Determine the [x, y] coordinate at the center of the cell enclosing the given text.  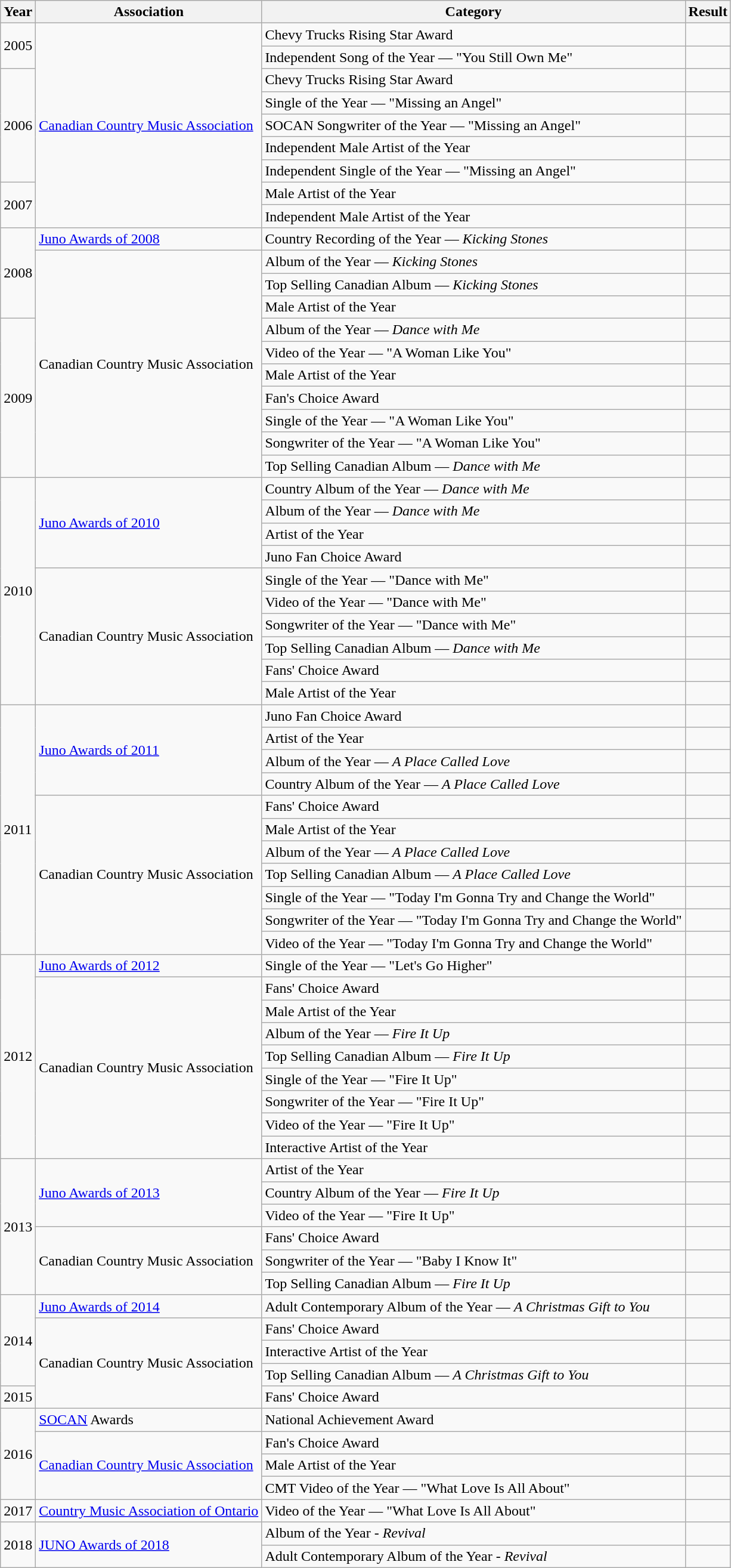
Juno Awards of 2011 [149, 750]
Top Selling Canadian Album — A Place Called Love [473, 875]
Country Music Association of Ontario [149, 1511]
CMT Video of the Year — "What Love Is All About" [473, 1488]
Adult Contemporary Album of the Year — A Christmas Gift to You [473, 1306]
Video of the Year — "A Woman Like You" [473, 353]
Top Selling Canadian Album — Kicking Stones [473, 285]
Single of the Year — "Today I'm Gonna Try and Change the World" [473, 897]
Songwriter of the Year — "Fire It Up" [473, 1102]
Single of the Year — "A Woman Like You" [473, 421]
2015 [18, 1397]
Independent Song of the Year — "You Still Own Me" [473, 57]
2012 [18, 1056]
2017 [18, 1511]
National Achievement Award [473, 1420]
Country Recording of the Year — Kicking Stones [473, 239]
2014 [18, 1340]
Songwriter of the Year — "Today I'm Gonna Try and Change the World" [473, 920]
2010 [18, 591]
2016 [18, 1454]
Country Album of the Year — A Place Called Love [473, 784]
Songwriter of the Year — "Baby I Know It" [473, 1261]
JUNO Awards of 2018 [149, 1545]
Songwriter of the Year — "Dance with Me" [473, 625]
Juno Awards of 2008 [149, 239]
Association [149, 12]
Single of the Year — "Fire It Up" [473, 1079]
2013 [18, 1227]
Single of the Year — "Missing an Angel" [473, 103]
Video of the Year — "Today I'm Gonna Try and Change the World" [473, 943]
2006 [18, 125]
SOCAN Songwriter of the Year — "Missing an Angel" [473, 125]
Top Selling Canadian Album — A Christmas Gift to You [473, 1374]
2009 [18, 398]
Juno Awards of 2012 [149, 965]
Result [708, 12]
Video of the Year — "What Love Is All About" [473, 1511]
Juno Awards of 2014 [149, 1306]
2018 [18, 1545]
Single of the Year — "Dance with Me" [473, 579]
Video of the Year — "Dance with Me" [473, 602]
SOCAN Awards [149, 1420]
2008 [18, 273]
Country Album of the Year — Fire It Up [473, 1193]
Single of the Year — "Let's Go Higher" [473, 965]
Year [18, 12]
Album of the Year — Fire It Up [473, 1034]
Juno Awards of 2010 [149, 523]
2005 [18, 46]
Independent Single of the Year — "Missing an Angel" [473, 171]
2007 [18, 205]
Album of the Year — Kicking Stones [473, 261]
Category [473, 12]
Album of the Year - Revival [473, 1533]
Juno Awards of 2013 [149, 1193]
Songwriter of the Year — "A Woman Like You" [473, 443]
2011 [18, 829]
Adult Contemporary Album of the Year - Revival [473, 1556]
Country Album of the Year — Dance with Me [473, 489]
